From the cell containing the given text, extract its center point as (x, y) coordinate. 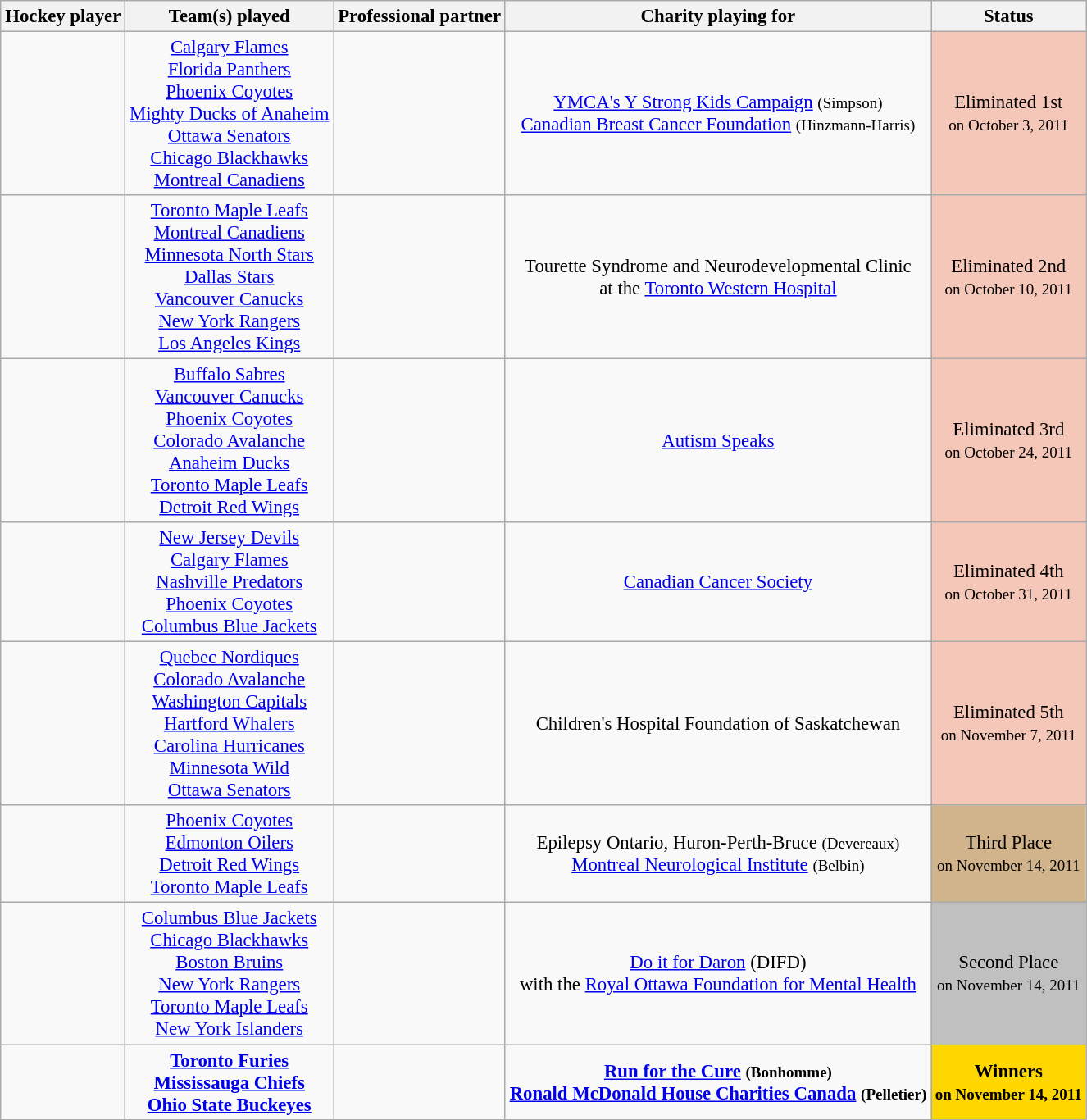
Team(s) played (230, 16)
Epilepsy Ontario, Huron-Perth-Bruce (Devereaux)Montreal Neurological Institute (Belbin) (718, 854)
Columbus Blue JacketsChicago BlackhawksBoston BruinsNew York RangersToronto Maple LeafsNew York Islanders (230, 974)
Autism Speaks (718, 441)
Toronto FuriesMississauga ChiefsOhio State Buckeyes (230, 1082)
Winnerson November 14, 2011 (1009, 1082)
Buffalo SabresVancouver CanucksPhoenix CoyotesColorado AvalancheAnaheim DucksToronto Maple LeafsDetroit Red Wings (230, 441)
Eliminated 4thon October 31, 2011 (1009, 582)
Third Placeon November 14, 2011 (1009, 854)
Quebec NordiquesColorado AvalancheWashington CapitalsHartford WhalersCarolina HurricanesMinnesota WildOttawa Senators (230, 724)
Calgary FlamesFlorida PanthersPhoenix CoyotesMighty Ducks of AnaheimOttawa SenatorsChicago BlackhawksMontreal Canadiens (230, 113)
Eliminated 5thon November 7, 2011 (1009, 724)
New Jersey DevilsCalgary FlamesNashville PredatorsPhoenix CoyotesColumbus Blue Jackets (230, 582)
Eliminated 3rdon October 24, 2011 (1009, 441)
YMCA's Y Strong Kids Campaign (Simpson)Canadian Breast Cancer Foundation (Hinzmann-Harris) (718, 113)
Charity playing for (718, 16)
Status (1009, 16)
Children's Hospital Foundation of Saskatchewan (718, 724)
Eliminated 2ndon October 10, 2011 (1009, 277)
Canadian Cancer Society (718, 582)
Phoenix CoyotesEdmonton OilersDetroit Red WingsToronto Maple Leafs (230, 854)
Professional partner (420, 16)
Toronto Maple LeafsMontreal CanadiensMinnesota North StarsDallas StarsVancouver CanucksNew York RangersLos Angeles Kings (230, 277)
Second Placeon November 14, 2011 (1009, 974)
Tourette Syndrome and Neurodevelopmental Clinicat the Toronto Western Hospital (718, 277)
Hockey player (63, 16)
Run for the Cure (Bonhomme)Ronald McDonald House Charities Canada (Pelletier) (718, 1082)
Eliminated 1ston October 3, 2011 (1009, 113)
Do it for Daron (DIFD) with the Royal Ottawa Foundation for Mental Health (718, 974)
